Determine the (X, Y) coordinate at the center of the cell enclosing the given text.  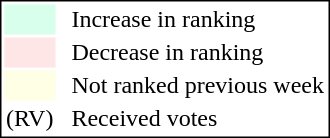
Increase in ranking (198, 19)
Not ranked previous week (198, 85)
Received votes (198, 119)
(RV) (29, 119)
Decrease in ranking (198, 53)
